Find where the given text appears and provide that cell's center as [X, Y] coordinate. 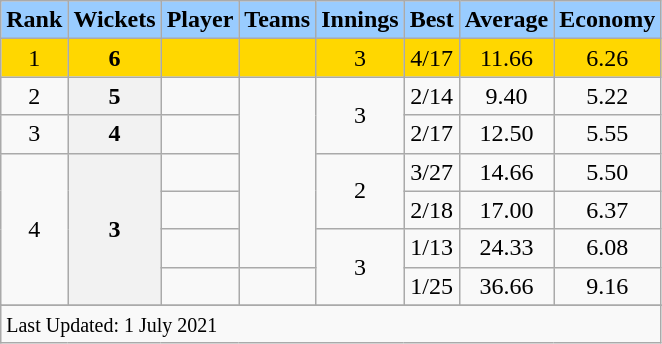
6 [114, 58]
5.55 [608, 134]
Best [432, 20]
Economy [608, 20]
11.66 [506, 58]
2/17 [432, 134]
4/17 [432, 58]
17.00 [506, 210]
36.66 [506, 286]
12.50 [506, 134]
Rank [34, 20]
14.66 [506, 172]
1/25 [432, 286]
Teams [278, 20]
6.26 [608, 58]
3/27 [432, 172]
2/18 [432, 210]
Last Updated: 1 July 2021 [331, 324]
Player [200, 20]
Wickets [114, 20]
1 [34, 58]
2/14 [432, 96]
6.37 [608, 210]
9.16 [608, 286]
5.22 [608, 96]
9.40 [506, 96]
Average [506, 20]
6.08 [608, 248]
5.50 [608, 172]
5 [114, 96]
1/13 [432, 248]
Innings [360, 20]
24.33 [506, 248]
